From the cell containing the given text, extract its center point as [X, Y] coordinate. 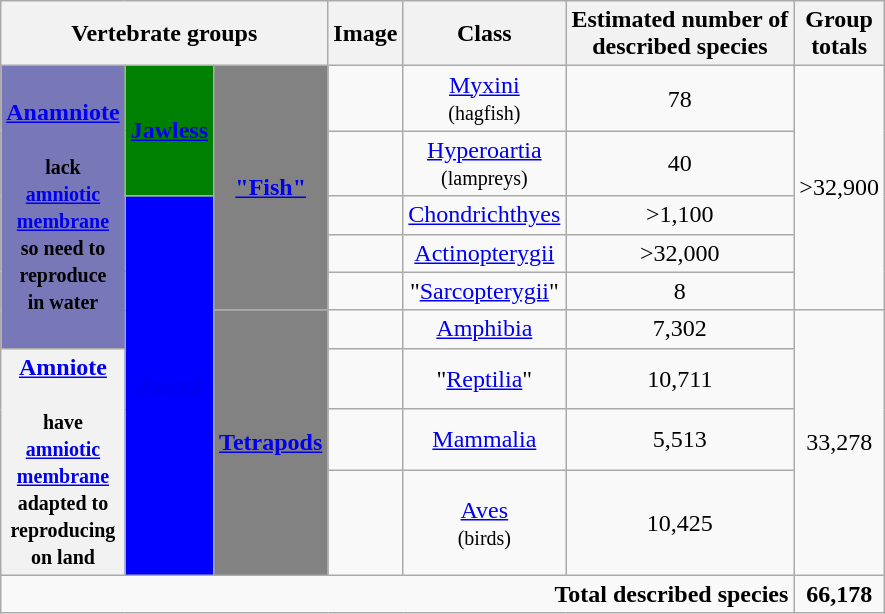
7,302 [680, 329]
>32,000 [680, 253]
Grouptotals [840, 34]
Vertebrate groups [164, 34]
"Sarcopterygii" [484, 291]
Hyperoartia(lampreys) [484, 164]
8 [680, 291]
Estimated number ofdescribed species [680, 34]
33,278 [840, 442]
"Reptilia" [484, 378]
Myxini(hagfish) [484, 98]
5,513 [680, 440]
Actinopterygii [484, 253]
Total described species [398, 594]
Chondrichthyes [484, 215]
Mammalia [484, 440]
Amphibia [484, 329]
Tetrapods [271, 442]
10,425 [680, 524]
Amniotehaveamnioticmembraneadapted toreproducingon land [63, 462]
Image [366, 34]
Jawless [169, 131]
66,178 [840, 594]
>32,900 [840, 188]
10,711 [680, 378]
40 [680, 164]
Anamniotelackamnioticmembraneso need toreproducein water [63, 207]
Jawed [169, 386]
Aves(birds) [484, 524]
Class [484, 34]
78 [680, 98]
"Fish" [271, 188]
>1,100 [680, 215]
